Identify which cell holds the provided text, then report its [X, Y] central coordinate. 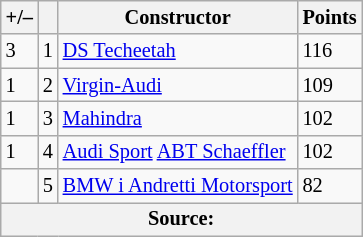
Mahindra [178, 118]
BMW i Andretti Motorsport [178, 186]
4 [48, 152]
Source: [182, 219]
Virgin-Audi [178, 85]
Points [330, 17]
2 [48, 85]
116 [330, 51]
DS Techeetah [178, 51]
Audi Sport ABT Schaeffler [178, 152]
109 [330, 85]
5 [48, 186]
+/– [20, 17]
Constructor [178, 17]
82 [330, 186]
